Return (X, Y) of the center of cell containing provided text 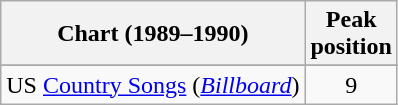
Chart (1989–1990) (153, 34)
US Country Songs (Billboard) (153, 85)
9 (351, 85)
Peakposition (351, 34)
